Locate the cell with the specified text and output its (X, Y) center coordinate. 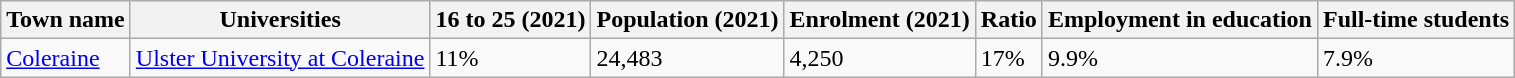
4,250 (880, 58)
16 to 25 (2021) (510, 20)
Universities (280, 20)
17% (1008, 58)
Coleraine (66, 58)
Full-time students (1416, 20)
Employment in education (1180, 20)
Population (2021) (688, 20)
Enrolment (2021) (880, 20)
7.9% (1416, 58)
9.9% (1180, 58)
11% (510, 58)
Ulster University at Coleraine (280, 58)
Ratio (1008, 20)
Town name (66, 20)
24,483 (688, 58)
